Identify which cell holds the provided text, then report its (X, Y) central coordinate. 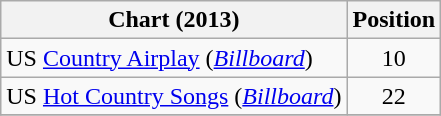
Chart (2013) (174, 20)
22 (394, 96)
US Hot Country Songs (Billboard) (174, 96)
10 (394, 58)
Position (394, 20)
US Country Airplay (Billboard) (174, 58)
